Capture the cell that displays the provided text and extract its [X, Y] central coordinate. 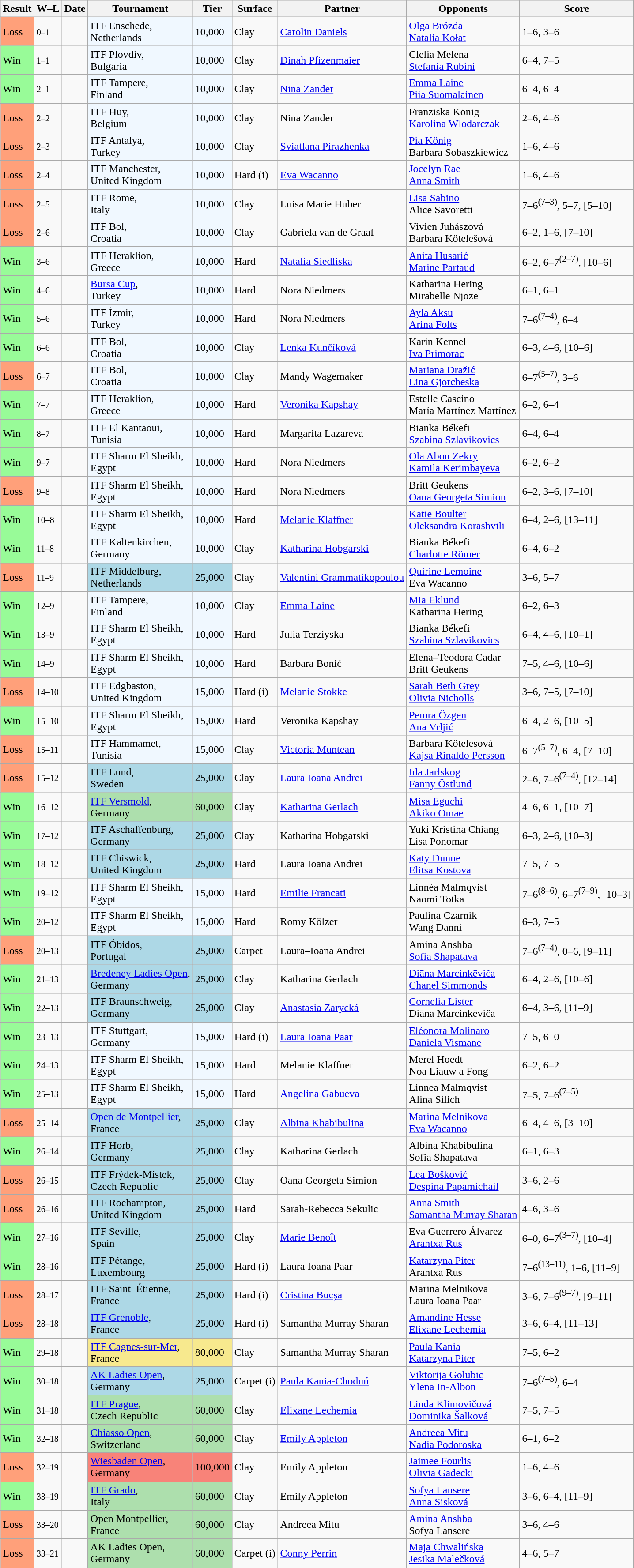
7–5, 4–6, [10–6] [577, 663]
6–0, 6–7(3–7), [10–4] [577, 1237]
32–18 [48, 1439]
Chiasso Open, Switzerland [140, 1439]
Mariana Dražić Lina Gjorcheska [463, 376]
Albina Khabibulina Sofia Shapatava [463, 1151]
6–4, 6–2 [577, 548]
0–1 [48, 32]
Conny Perrin [342, 1553]
ITF Horb, Germany [140, 1151]
7–5, 6–2 [577, 1352]
Andreea Mitu Nadia Podoroska [463, 1439]
24–13 [48, 1065]
22–13 [48, 1008]
13–9 [48, 635]
Anastasia Zarycká [342, 1008]
Katharina Hering Mirabelle Njoze [463, 290]
Gabriela van de Graaf [342, 232]
25–13 [48, 1094]
2–6, 7–6(7–4), [12–14] [577, 778]
26–15 [48, 1180]
Karin Kennel Iva Primorac [463, 347]
ITF Óbidos, Portugal [140, 951]
6–4, 2–6, [10–5] [577, 720]
Sviatlana Pirazhenka [342, 147]
ITF Rome, Italy [140, 204]
Katie Boulter Oleksandra Korashvili [463, 520]
6–2, 1–6, [7–10] [577, 232]
3–6, 5–7 [577, 577]
4–6, 6–1, [10–7] [577, 807]
Katy Dunne Elitsa Kostova [463, 864]
6–4, 4–6, [3–10] [577, 1123]
16–12 [48, 807]
6–3, 4–6, [10–6] [577, 347]
4–6 [48, 290]
Open de Montpellier, France [140, 1123]
6–4, 7–5 [577, 60]
Cristina Bucșa [342, 1295]
2–6, 4–6 [577, 117]
7–5, 7–6(7–5) [577, 1094]
3–6 [48, 261]
ITF Huy, Belgium [140, 117]
Sofya Lansere Anna Sisková [463, 1496]
ITF Grado, Italy [140, 1496]
27–16 [48, 1237]
Amina Anshba Sofya Lansere [463, 1524]
6–7(5–7), 6–4, [7–10] [577, 749]
19–12 [48, 893]
Paula Kania Katarzyna Piter [463, 1352]
Partner [342, 9]
6–4, 2–6, [13–11] [577, 520]
Elena–Teodora Cadar Britt Geukens [463, 663]
Yuki Kristina Chiang Lisa Ponomar [463, 836]
Opponents [463, 9]
9–7 [48, 463]
Linda Klimovičová Dominika Šalková [463, 1410]
Julia Terziyska [342, 635]
Marina Melnikova Laura Ioana Paar [463, 1295]
Emma Laine [342, 605]
11–8 [48, 548]
Barbara Kötelesová Kajsa Rinaldo Persson [463, 749]
Margarita Lazareva [342, 433]
25–14 [48, 1123]
W–L [48, 9]
ITF Saint–Étienne, France [140, 1295]
7–6(7–4), 6–4 [577, 319]
ITF Manchester, United Kingdom [140, 175]
ITF Lund, Sweden [140, 778]
Anna Smith Samantha Murray Sharan [463, 1208]
Misa Eguchi Akiko Omae [463, 807]
Bursa Cup, Turkey [140, 290]
30–18 [48, 1381]
20–13 [48, 951]
Date [75, 9]
Sarah Beth Grey Olivia Nicholls [463, 692]
Tournament [140, 9]
Luisa Marie Huber [342, 204]
Open Montpellier, France [140, 1524]
Oana Georgeta Simion [342, 1180]
3–6, 7–5, [7–10] [577, 692]
6–1, 6–1 [577, 290]
Britt Geukens Oana Georgeta Simion [463, 491]
14–10 [48, 692]
ITF Roehampton, United Kingdom [140, 1208]
Jocelyn Rae Anna Smith [463, 175]
7–5, 6–0 [577, 1036]
Dinah Pfizenmaier [342, 60]
1–6, 3–6 [577, 32]
2–5 [48, 204]
Estelle Cascino María Martínez Martínez [463, 405]
ITF Pétange, Luxembourg [140, 1266]
6–2, 6–3 [577, 605]
23–13 [48, 1036]
Lea Bošković Despina Papamichail [463, 1180]
15–12 [48, 778]
1–1 [48, 60]
Albina Khabibulina [342, 1123]
6–3, 2–6, [10–3] [577, 836]
32–19 [48, 1467]
33–19 [48, 1496]
20–12 [48, 921]
2–1 [48, 89]
6–7(5–7), 3–6 [577, 376]
6–3, 7–5 [577, 921]
Pia König Barbara Sobaszkiewicz [463, 147]
Valentini Grammatikopoulou [342, 577]
Carpet [255, 951]
Barbara Bonić [342, 663]
6–7 [48, 376]
4–6, 3–6 [577, 1208]
ITF Stuttgart, Germany [140, 1036]
100,000 [212, 1467]
ITF Middelburg, Netherlands [140, 577]
Natalia Siedliska [342, 261]
26–16 [48, 1208]
28–16 [48, 1266]
12–9 [48, 605]
ITF Kaltenkirchen, Germany [140, 548]
Lisa Sabino Alice Savoretti [463, 204]
26–14 [48, 1151]
Emilie Francati [342, 893]
6–2, 6–7(2–7), [10–6] [577, 261]
Eva Guerrero Álvarez Arantxa Rus [463, 1237]
Angelina Gabueva [342, 1094]
Andreea Mitu [342, 1524]
Maja Chwalińska Jesika Malečková [463, 1553]
Eléonora Molinaro Daniela Vismane [463, 1036]
9–8 [48, 491]
Viktorija Golubic Ylena In-Albon [463, 1381]
8–7 [48, 433]
31–18 [48, 1410]
Romy Kölzer [342, 921]
Jaimee Fourlis Olivia Gadecki [463, 1467]
7–6(7–3), 5–7, [5–10] [577, 204]
2–2 [48, 117]
ITF Grenoble, France [140, 1324]
Merel Hoedt Noa Liauw a Fong [463, 1065]
Olga Brózda Natalia Kołat [463, 32]
2–4 [48, 175]
15–10 [48, 720]
6–2, 3–6, [7–10] [577, 491]
ITF Prague, Czech Republic [140, 1410]
Quirine Lemoine Eva Wacanno [463, 577]
Paulina Czarnik Wang Danni [463, 921]
Diāna Marcinkēviča Chanel Simmonds [463, 979]
18–12 [48, 864]
10–8 [48, 520]
6–6 [48, 347]
17–12 [48, 836]
33–20 [48, 1524]
2–6 [48, 232]
Ayla Aksu Arina Folts [463, 319]
ITF Cagnes-sur-Mer, France [140, 1352]
Melanie Stokke [342, 692]
28–17 [48, 1295]
Katarzyna Piter Arantxa Rus [463, 1266]
Tier [212, 9]
6–4, 3–6, [11–9] [577, 1008]
Bianka Békefi Charlotte Römer [463, 548]
80,000 [212, 1352]
ITF El Kantaoui, Tunisia [140, 433]
3–6, 2–6 [577, 1180]
Emma Laine Piia Suomalainen [463, 89]
3–6, 7–6(9–7), [9–11] [577, 1295]
Victoria Muntean [342, 749]
Sarah-Rebecca Sekulic [342, 1208]
ITF İzmir, Turkey [140, 319]
7–6(13–11), 1–6, [11–9] [577, 1266]
5–6 [48, 319]
Eva Wacanno [342, 175]
Result [17, 9]
7–6(7–5), 6–4 [577, 1381]
Bredeney Ladies Open, Germany [140, 979]
4–6, 5–7 [577, 1553]
3–6, 6–4, [11–9] [577, 1496]
Vivien Juhászová Barbara Kötelešová [463, 232]
3–6, 4–6 [577, 1524]
7–6(8–6), 6–7(7–9), [10–3] [577, 893]
Score [577, 9]
ITF Antalya, Turkey [140, 147]
6–2, 6–4 [577, 405]
Clelia Melena Stefania Rubini [463, 60]
7–7 [48, 405]
ITF Chiswick, United Kingdom [140, 864]
ITF Aschaffenburg, Germany [140, 836]
ITF Braunschweig, Germany [140, 1008]
Lenka Kunčíková [342, 347]
Elixane Lechemia [342, 1410]
Pemra Özgen Ana Vrljić [463, 720]
14–9 [48, 663]
Surface [255, 9]
Wiesbaden Open, Germany [140, 1467]
ITF Frýdek-Místek, Czech Republic [140, 1180]
6–4, 2–6, [10–6] [577, 979]
Mandy Wagemaker [342, 376]
ITF Versmold, Germany [140, 807]
2–3 [48, 147]
Marie Benoît [342, 1237]
Linnea Malmqvist Alina Silich [463, 1094]
33–21 [48, 1553]
ITF Plovdiv, Bulgaria [140, 60]
ITF Hammamet, Tunisia [140, 749]
Amandine Hesse Elixane Lechemia [463, 1324]
6–1, 6–2 [577, 1439]
11–9 [48, 577]
Amina Anshba Sofia Shapatava [463, 951]
ITF Edgbaston, United Kingdom [140, 692]
Paula Kania-Choduń [342, 1381]
21–13 [48, 979]
15–11 [48, 749]
Ola Abou Zekry Kamila Kerimbayeva [463, 463]
Franziska König Karolina Wlodarczak [463, 117]
Ida Jarlskog Fanny Östlund [463, 778]
Linnéa Malmqvist Naomi Totka [463, 893]
Cornelia Lister Diāna Marcinkēviča [463, 1008]
Anita Husarić Marine Partaud [463, 261]
Marina Melnikova Eva Wacanno [463, 1123]
Carolin Daniels [342, 32]
6–4, 4–6, [10–1] [577, 635]
Laura–Ioana Andrei [342, 951]
Mia Eklund Katharina Hering [463, 605]
28–18 [48, 1324]
ITF Enschede, Netherlands [140, 32]
7–6(7–4), 0–6, [9–11] [577, 951]
6–1, 6–3 [577, 1151]
ITF Seville, Spain [140, 1237]
29–18 [48, 1352]
3–6, 6–4, [11–13] [577, 1324]
